Determine the (X, Y) coordinate at the center of the cell enclosing the given text.  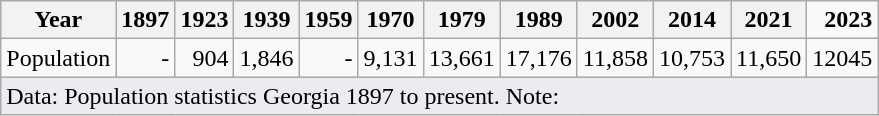
1923 (204, 20)
1979 (462, 20)
1897 (146, 20)
1959 (328, 20)
Data: Population statistics Georgia 1897 to present. Note: (440, 96)
1,846 (266, 58)
1939 (266, 20)
2023 (842, 20)
1970 (390, 20)
1989 (538, 20)
17,176 (538, 58)
2014 (692, 20)
2002 (615, 20)
11,858 (615, 58)
Year (58, 20)
11,650 (768, 58)
13,661 (462, 58)
2021 (768, 20)
904 (204, 58)
9,131 (390, 58)
12045 (842, 58)
10,753 (692, 58)
Population (58, 58)
